Pinpoint the cell where the given text exists, returning its (x, y) midpoint coordinate. 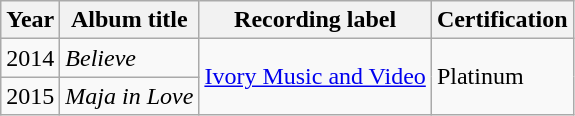
Maja in Love (130, 96)
Platinum (502, 77)
Year (30, 20)
Ivory Music and Video (315, 77)
Certification (502, 20)
Recording label (315, 20)
Believe (130, 58)
2015 (30, 96)
Album title (130, 20)
2014 (30, 58)
